Detect which cell encompasses the target text, then output its [X, Y] center coordinate. 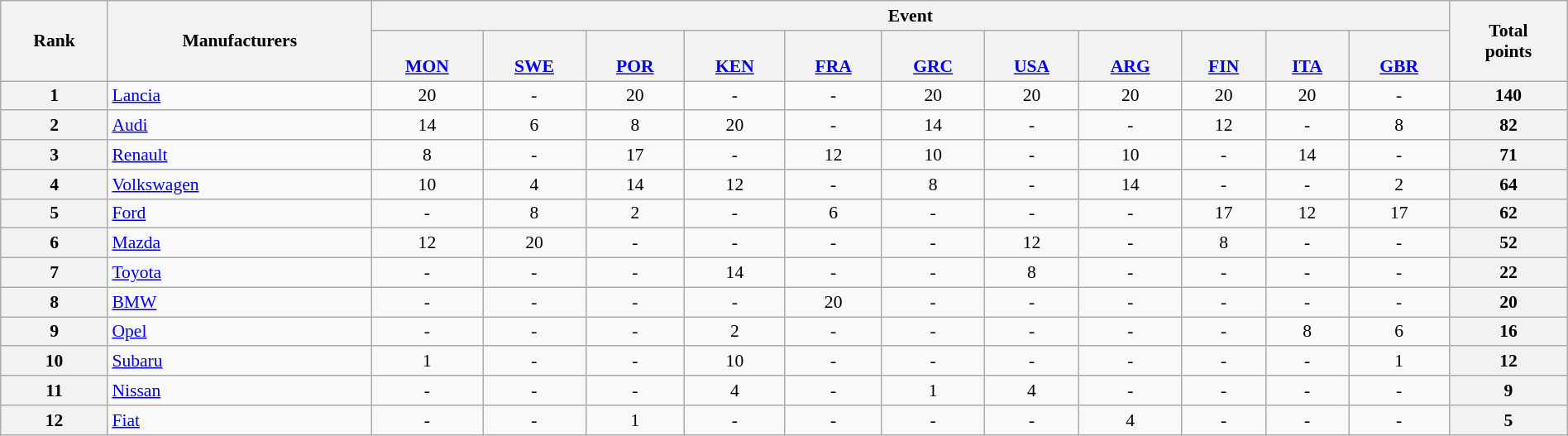
Manufacturers [240, 41]
Opel [240, 332]
3 [55, 155]
Renault [240, 155]
64 [1508, 184]
7 [55, 273]
Mazda [240, 243]
Subaru [240, 362]
16 [1508, 332]
Audi [240, 126]
BMW [240, 302]
POR [635, 56]
Lancia [240, 96]
MON [427, 56]
Event [911, 16]
Volkswagen [240, 184]
140 [1508, 96]
Fiat [240, 420]
FRA [834, 56]
GRC [933, 56]
SWE [534, 56]
71 [1508, 155]
KEN [734, 56]
ARG [1131, 56]
Rank [55, 41]
11 [55, 390]
USA [1031, 56]
62 [1508, 213]
Nissan [240, 390]
GBR [1399, 56]
82 [1508, 126]
Toyota [240, 273]
Ford [240, 213]
FIN [1224, 56]
52 [1508, 243]
ITA [1307, 56]
22 [1508, 273]
Totalpoints [1508, 41]
